Find where the given text appears and provide that cell's center as [X, Y] coordinate. 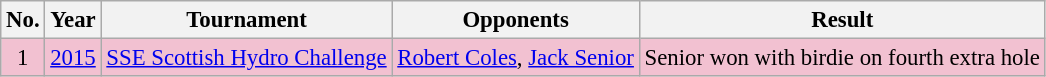
SSE Scottish Hydro Challenge [246, 58]
2015 [73, 58]
Opponents [516, 20]
Senior won with birdie on fourth extra hole [842, 58]
Result [842, 20]
No. [23, 20]
Robert Coles, Jack Senior [516, 58]
1 [23, 58]
Tournament [246, 20]
Year [73, 20]
